Identify which cell holds the provided text, then report its (x, y) central coordinate. 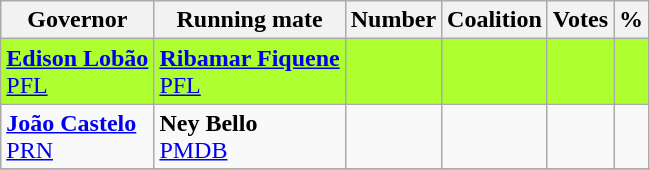
% (632, 20)
Coalition (495, 20)
Governor (78, 20)
Ribamar FiquenePFL (250, 72)
Running mate (250, 20)
João CasteloPRN (78, 136)
Edison LobãoPFL (78, 72)
Ney BelloPMDB (250, 136)
Votes (580, 20)
Number (393, 20)
